Locate the cell with the specified text and output its [X, Y] center coordinate. 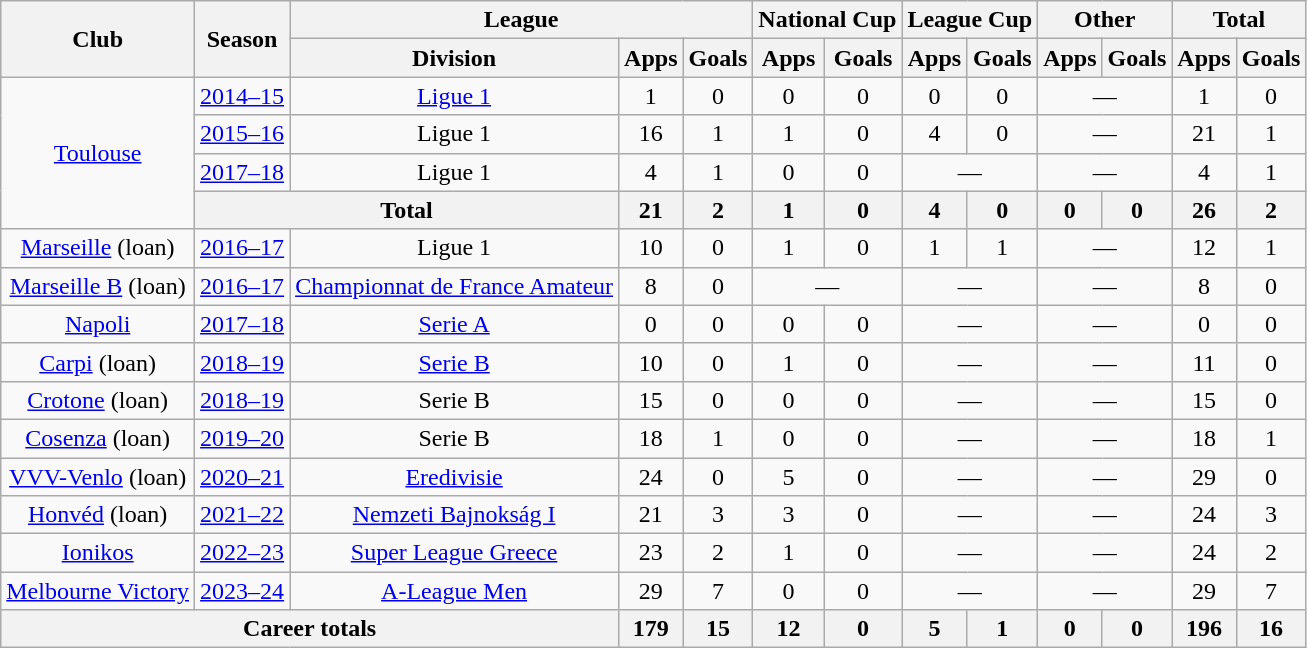
Marseille (loan) [98, 248]
Honvéd (loan) [98, 515]
26 [1204, 210]
Carpi (loan) [98, 362]
Napoli [98, 324]
Championnat de France Amateur [454, 286]
National Cup [828, 20]
League [522, 20]
2019–20 [242, 438]
A-League Men [454, 591]
Crotone (loan) [98, 400]
Career totals [310, 629]
196 [1204, 629]
2015–16 [242, 134]
Serie A [454, 324]
2022–23 [242, 553]
Toulouse [98, 153]
Super League Greece [454, 553]
23 [651, 553]
179 [651, 629]
Nemzeti Bajnokság I [454, 515]
2014–15 [242, 96]
Ionikos [98, 553]
Eredivisie [454, 477]
Melbourne Victory [98, 591]
2023–24 [242, 591]
2021–22 [242, 515]
League Cup [970, 20]
Season [242, 39]
Other [1105, 20]
Division [454, 58]
Marseille B (loan) [98, 286]
2020–21 [242, 477]
11 [1204, 362]
Cosenza (loan) [98, 438]
Club [98, 39]
VVV-Venlo (loan) [98, 477]
